Search for the cell housing the specified text and yield its (x, y) center coordinate. 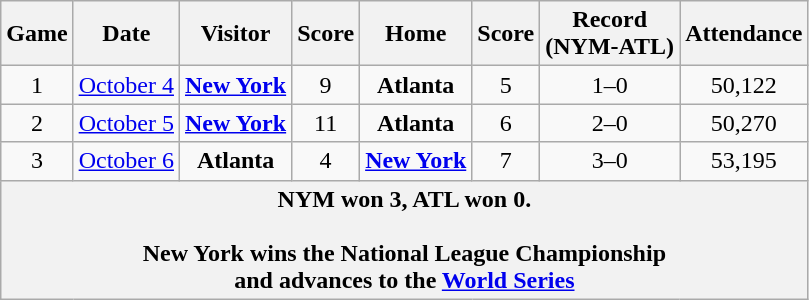
Home (416, 34)
3 (37, 161)
2–0 (610, 123)
October 5 (126, 123)
5 (506, 85)
Record(NYM-ATL) (610, 34)
7 (506, 161)
11 (326, 123)
53,195 (744, 161)
6 (506, 123)
50,270 (744, 123)
50,122 (744, 85)
1–0 (610, 85)
Date (126, 34)
2 (37, 123)
Game (37, 34)
4 (326, 161)
3–0 (610, 161)
Attendance (744, 34)
9 (326, 85)
October 6 (126, 161)
Visitor (235, 34)
1 (37, 85)
NYM won 3, ATL won 0.New York wins the National League Championship and advances to the World Series (404, 240)
October 4 (126, 85)
